Output the [X, Y] coordinate of the center of the cell containing the given text.  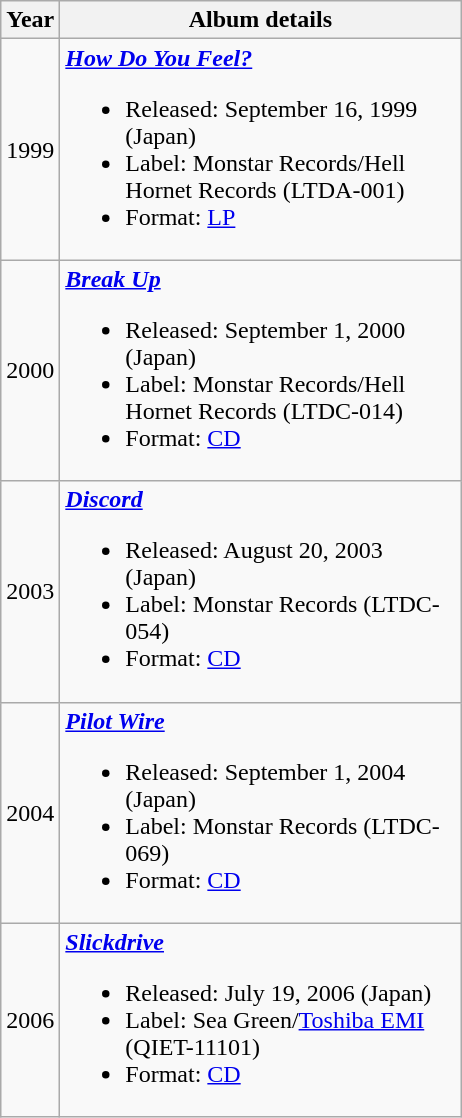
2003 [30, 592]
DiscordReleased: August 20, 2003 (Japan)Label: Monstar Records (LTDC-054)Format: CD [260, 592]
1999 [30, 150]
Pilot WireReleased: September 1, 2004 (Japan)Label: Monstar Records (LTDC-069)Format: CD [260, 812]
2006 [30, 1020]
Break UpReleased: September 1, 2000 (Japan)Label: Monstar Records/Hell Hornet Records (LTDC-014)Format: CD [260, 370]
Year [30, 20]
Album details [260, 20]
2000 [30, 370]
SlickdriveReleased: July 19, 2006 (Japan)Label: Sea Green/Toshiba EMI (QIET-11101)Format: CD [260, 1020]
2004 [30, 812]
How Do You Feel?Released: September 16, 1999 (Japan)Label: Monstar Records/Hell Hornet Records (LTDA-001)Format: LP [260, 150]
